Search for the cell housing the specified text and yield its [X, Y] center coordinate. 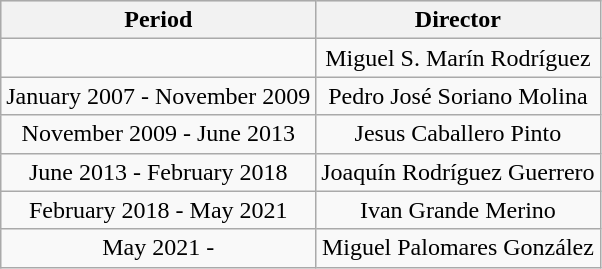
Joaquín Rodríguez Guerrero [458, 172]
Jesus Caballero Pinto [458, 134]
Pedro José Soriano Molina [458, 96]
Director [458, 20]
November 2009 - June 2013 [158, 134]
Ivan Grande Merino [458, 210]
Miguel Palomares González [458, 248]
February 2018 - May 2021 [158, 210]
January 2007 - November 2009 [158, 96]
June 2013 - February 2018 [158, 172]
Period [158, 20]
Miguel S. Marín Rodríguez [458, 58]
May 2021 - [158, 248]
